Pinpoint the cell where the given text exists, returning its [x, y] midpoint coordinate. 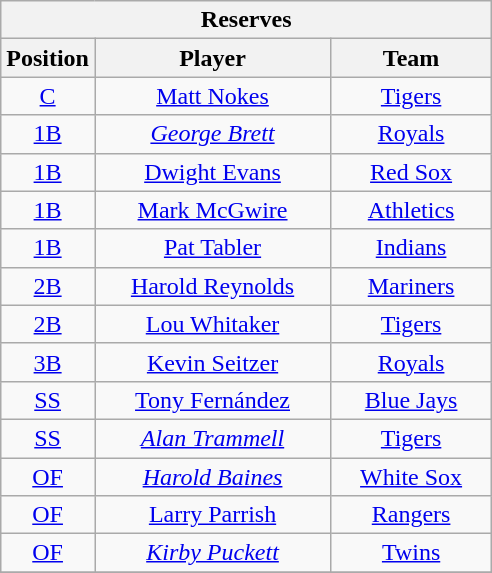
Kevin Seitzer [212, 362]
Matt Nokes [212, 96]
George Brett [212, 134]
Lou Whitaker [212, 324]
Red Sox [412, 172]
Blue Jays [412, 400]
Rangers [412, 515]
C [48, 96]
Harold Baines [212, 477]
Position [48, 58]
3B [48, 362]
Pat Tabler [212, 248]
Reserves [246, 20]
Kirby Puckett [212, 553]
Team [412, 58]
Twins [412, 553]
Larry Parrish [212, 515]
Mariners [412, 286]
Dwight Evans [212, 172]
Player [212, 58]
Alan Trammell [212, 438]
Harold Reynolds [212, 286]
White Sox [412, 477]
Indians [412, 248]
Mark McGwire [212, 210]
Athletics [412, 210]
Tony Fernández [212, 400]
